From the cell containing the given text, extract its center point as (x, y) coordinate. 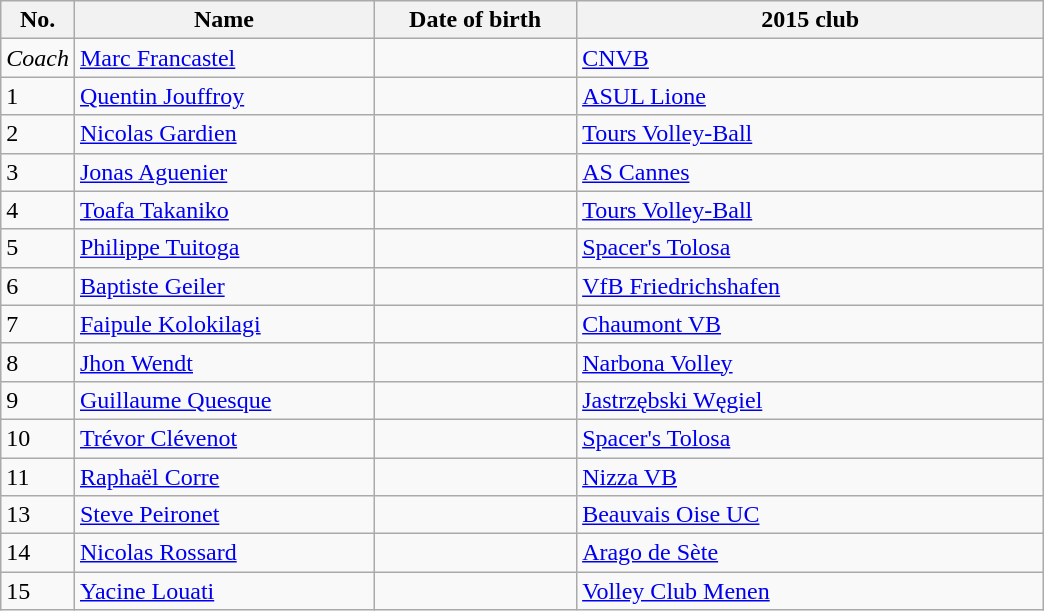
Beauvais Oise UC (810, 515)
Philippe Tuitoga (224, 248)
10 (38, 438)
Steve Peironet (224, 515)
9 (38, 400)
13 (38, 515)
Trévor Clévenot (224, 438)
1 (38, 96)
2015 club (810, 20)
Arago de Sète (810, 553)
Coach (38, 58)
ASUL Lione (810, 96)
6 (38, 286)
Quentin Jouffroy (224, 96)
Nicolas Rossard (224, 553)
3 (38, 172)
Narbona Volley (810, 362)
Nizza VB (810, 477)
15 (38, 591)
Jonas Aguenier (224, 172)
8 (38, 362)
Baptiste Geiler (224, 286)
Jhon Wendt (224, 362)
CNVB (810, 58)
Raphaël Corre (224, 477)
Marc Francastel (224, 58)
Yacine Louati (224, 591)
4 (38, 210)
Name (224, 20)
AS Cannes (810, 172)
7 (38, 324)
Nicolas Gardien (224, 134)
Guillaume Quesque (224, 400)
5 (38, 248)
Date of birth (476, 20)
Jastrzębski Węgiel (810, 400)
Faipule Kolokilagi (224, 324)
14 (38, 553)
No. (38, 20)
2 (38, 134)
11 (38, 477)
Chaumont VB (810, 324)
Toafa Takaniko (224, 210)
Volley Club Menen (810, 591)
VfB Friedrichshafen (810, 286)
